Find where the given text appears and provide that cell's center as [x, y] coordinate. 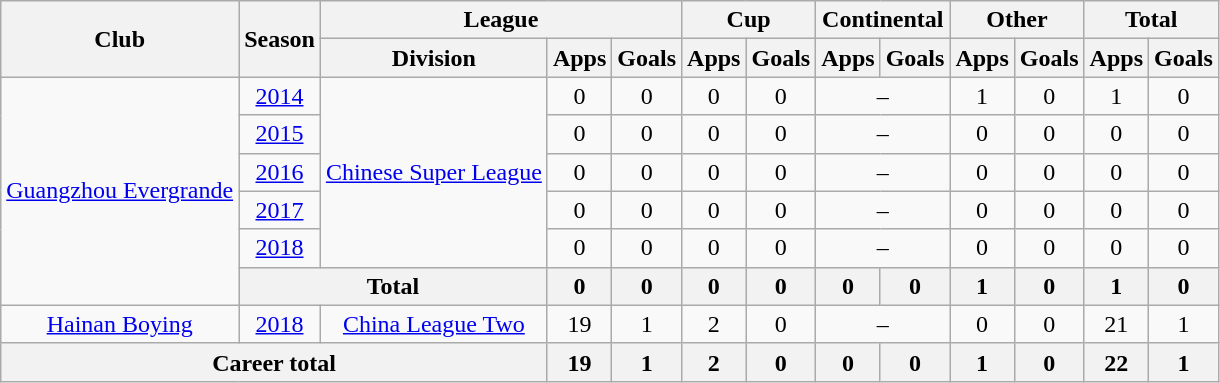
22 [1116, 362]
Continental [883, 20]
Season [280, 39]
Guangzhou Evergrande [120, 191]
2014 [280, 96]
2017 [280, 210]
Division [434, 58]
Chinese Super League [434, 172]
Other [1017, 20]
21 [1116, 324]
Cup [749, 20]
China League Two [434, 324]
League [500, 20]
2015 [280, 134]
Career total [274, 362]
Club [120, 39]
2016 [280, 172]
Hainan Boying [120, 324]
